From the cell containing the given text, extract its center point as [X, Y] coordinate. 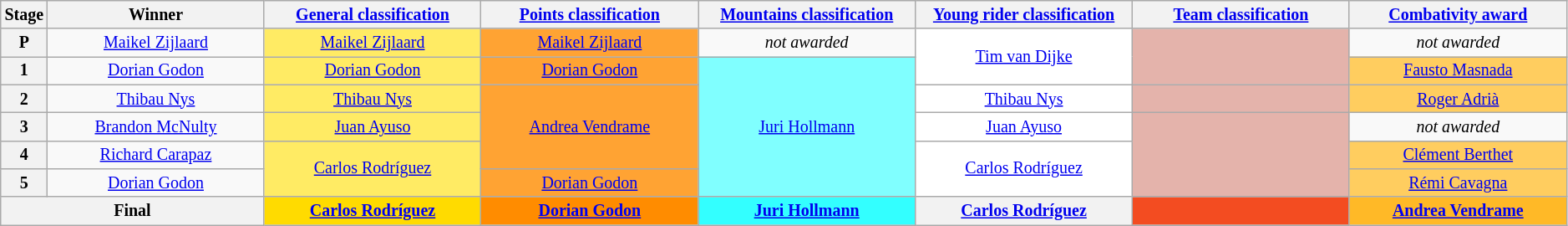
Winner [155, 15]
Final [132, 211]
4 [24, 154]
2 [24, 99]
Rémi Cavagna [1458, 182]
5 [24, 182]
Points classification [590, 15]
3 [24, 127]
Mountains classification [807, 15]
General classification [373, 15]
P [24, 44]
Young rider classification [1024, 15]
Combativity award [1458, 15]
Clément Berthet [1458, 154]
Fausto Masnada [1458, 70]
Richard Carapaz [155, 154]
Brandon McNulty [155, 127]
Team classification [1241, 15]
Stage [24, 15]
Roger Adrià [1458, 99]
Tim van Dijke [1024, 57]
1 [24, 70]
